Search for the cell housing the specified text and yield its [X, Y] center coordinate. 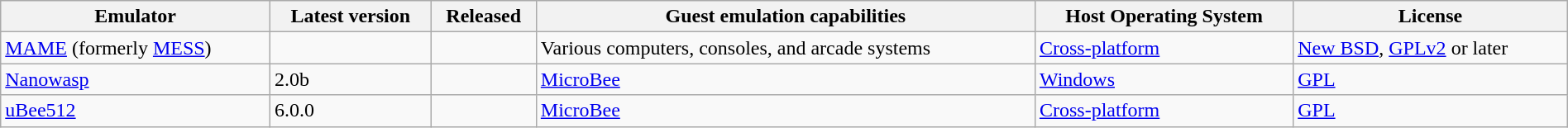
Windows [1164, 79]
License [1431, 17]
Host Operating System [1164, 17]
6.0.0 [351, 111]
Latest version [351, 17]
Nanowasp [136, 79]
uBee512 [136, 111]
Released [483, 17]
Guest emulation capabilities [786, 17]
New BSD, GPLv2 or later [1431, 48]
Emulator [136, 17]
2.0b [351, 79]
MAME (formerly MESS) [136, 48]
Various computers, consoles, and arcade systems [786, 48]
